From the cell containing the given text, extract its center point as [x, y] coordinate. 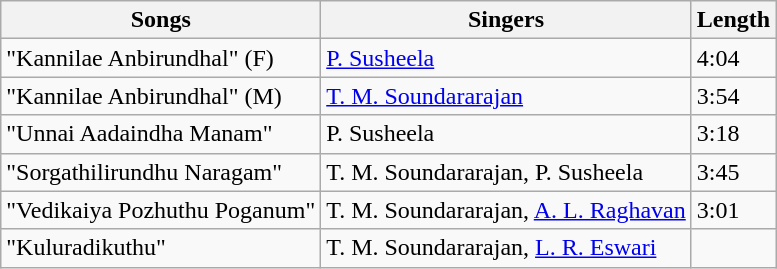
Songs [161, 20]
"Vedikaiya Pozhuthu Poganum" [161, 210]
Length [733, 20]
T. M. Soundararajan [506, 96]
T. M. Soundararajan, P. Susheela [506, 172]
T. M. Soundararajan, L. R. Eswari [506, 248]
"Unnai Aadaindha Manam" [161, 134]
3:01 [733, 210]
"Sorgathilirundhu Naragam" [161, 172]
"Kannilae Anbirundhal" (M) [161, 96]
Singers [506, 20]
"Kuluradikuthu" [161, 248]
3:45 [733, 172]
T. M. Soundararajan, A. L. Raghavan [506, 210]
3:18 [733, 134]
"Kannilae Anbirundhal" (F) [161, 58]
3:54 [733, 96]
4:04 [733, 58]
